Output the [X, Y] coordinate of the center of the cell containing the given text.  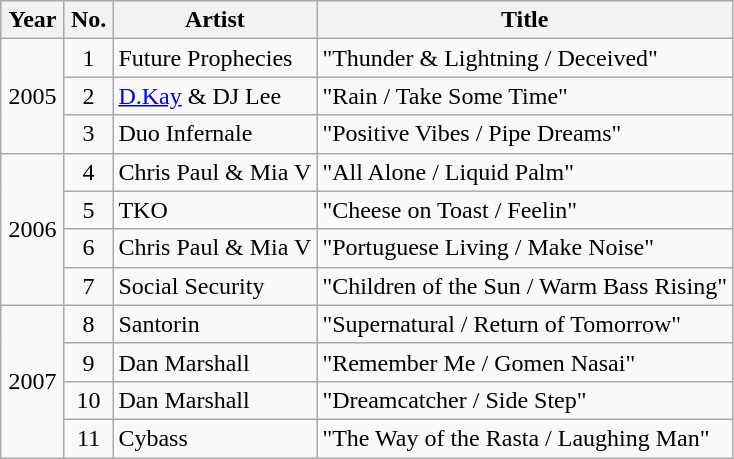
Social Security [215, 286]
5 [88, 210]
3 [88, 134]
TKO [215, 210]
"Rain / Take Some Time" [525, 96]
Cybass [215, 438]
Future Prophecies [215, 58]
"Dreamcatcher / Side Step" [525, 400]
"Remember Me / Gomen Nasai" [525, 362]
"Thunder & Lightning / Deceived" [525, 58]
2 [88, 96]
8 [88, 324]
Artist [215, 20]
4 [88, 172]
Santorin [215, 324]
"Supernatural / Return of Tomorrow" [525, 324]
"Positive Vibes / Pipe Dreams" [525, 134]
9 [88, 362]
10 [88, 400]
2007 [33, 381]
7 [88, 286]
No. [88, 20]
1 [88, 58]
"Children of the Sun / Warm Bass Rising" [525, 286]
D.Kay & DJ Lee [215, 96]
Title [525, 20]
Duo Infernale [215, 134]
2005 [33, 96]
"The Way of the Rasta / Laughing Man" [525, 438]
2006 [33, 229]
"Cheese on Toast / Feelin" [525, 210]
11 [88, 438]
6 [88, 248]
Year [33, 20]
"All Alone / Liquid Palm" [525, 172]
"Portuguese Living / Make Noise" [525, 248]
